Search for the cell housing the specified text and yield its (x, y) center coordinate. 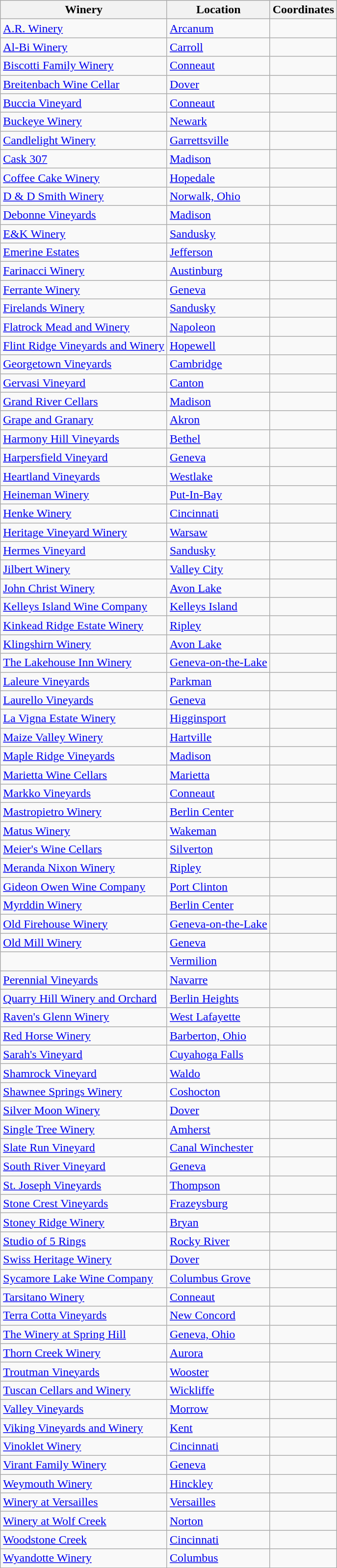
Hermes Vineyard (84, 551)
Buckeye Winery (84, 122)
Tuscan Cellars and Winery (84, 1390)
La Vigna Estate Winery (84, 719)
Stoney Ridge Winery (84, 1222)
Al-Bi Winery (84, 47)
Stone Crest Vineyards (84, 1204)
Debonne Vineyards (84, 215)
Morrow (218, 1409)
Norton (218, 1521)
Wooster (218, 1371)
Meranda Nixon Winery (84, 868)
Vinoklet Winery (84, 1446)
Swiss Heritage Winery (84, 1260)
Viking Vineyards and Winery (84, 1428)
Vermilion (218, 961)
Candlelight Winery (84, 140)
Shamrock Vineyard (84, 1073)
Arcanum (218, 28)
Higginsport (218, 719)
Studio of 5 Rings (84, 1241)
Geneva, Ohio (218, 1334)
Old Mill Winery (84, 943)
Coordinates (303, 10)
Shawnee Springs Winery (84, 1092)
Valley City (218, 570)
Buccia Vineyard (84, 103)
Grape and Granary (84, 420)
E&K Winery (84, 234)
Versailles (218, 1502)
Troutman Vineyards (84, 1371)
Navarre (218, 980)
Cask 307 (84, 159)
Columbus Grove (218, 1278)
Garrettsville (218, 140)
Akron (218, 420)
Henke Winery (84, 513)
Perennial Vineyards (84, 980)
Flatrock Mead and Winery (84, 327)
Meier's Wine Cellars (84, 849)
Heartland Vineyards (84, 476)
Firelands Winery (84, 308)
Thompson (218, 1185)
Farinacci Winery (84, 271)
Gervasi Vineyard (84, 383)
Breitenbach Wine Cellar (84, 84)
Virant Family Winery (84, 1465)
Gideon Owen Wine Company (84, 887)
Kelleys Island (218, 607)
Sycamore Lake Wine Company (84, 1278)
South River Vineyard (84, 1167)
Sarah's Vineyard (84, 1054)
Put-In-Bay (218, 495)
Heineman Winery (84, 495)
Rocky River (218, 1241)
Barberton, Ohio (218, 1036)
Woodstone Creek (84, 1540)
Hartville (218, 737)
St. Joseph Vineyards (84, 1185)
Silver Moon Winery (84, 1110)
Valley Vineyards (84, 1409)
Amherst (218, 1129)
Westlake (218, 476)
Napoleon (218, 327)
Kinkead Ridge Estate Winery (84, 625)
Marietta (218, 774)
Newark (218, 122)
Norwalk, Ohio (218, 196)
Frazeysburg (218, 1204)
Harpersfield Vineyard (84, 457)
Hinckley (218, 1484)
Warsaw (218, 532)
Georgetown Vineyards (84, 364)
Mastropietro Winery (84, 812)
Port Clinton (218, 887)
Winery (84, 10)
Cuyahoga Falls (218, 1054)
Flint Ridge Vineyards and Winery (84, 346)
Coffee Cake Winery (84, 177)
John Christ Winery (84, 588)
Bryan (218, 1222)
Quarry Hill Winery and Orchard (84, 998)
Raven's Glenn Winery (84, 1017)
Berlin Heights (218, 998)
Marietta Wine Cellars (84, 774)
The Lakehouse Inn Winery (84, 663)
West Lafayette (218, 1017)
Maize Valley Winery (84, 737)
Ferrante Winery (84, 290)
Single Tree Winery (84, 1129)
Emerine Estates (84, 252)
Canal Winchester (218, 1148)
Grand River Cellars (84, 401)
Matus Winery (84, 831)
Coshocton (218, 1092)
New Concord (218, 1316)
Thorn Creek Winery (84, 1353)
Cambridge (218, 364)
Slate Run Vineyard (84, 1148)
Myrddin Winery (84, 905)
Weymouth Winery (84, 1484)
Winery at Versailles (84, 1502)
Parkman (218, 681)
Bethel (218, 439)
Silverton (218, 849)
Harmony Hill Vineyards (84, 439)
A.R. Winery (84, 28)
Kent (218, 1428)
Jefferson (218, 252)
D & D Smith Winery (84, 196)
Jilbert Winery (84, 570)
Columbus (218, 1558)
Location (218, 10)
Heritage Vineyard Winery (84, 532)
Waldo (218, 1073)
Wyandotte Winery (84, 1558)
Hopedale (218, 177)
Canton (218, 383)
Terra Cotta Vineyards (84, 1316)
Kelleys Island Wine Company (84, 607)
The Winery at Spring Hill (84, 1334)
Wickliffe (218, 1390)
Old Firehouse Winery (84, 924)
Carroll (218, 47)
Biscotti Family Winery (84, 66)
Hopewell (218, 346)
Klingshirn Winery (84, 644)
Red Horse Winery (84, 1036)
Maple Ridge Vineyards (84, 756)
Austinburg (218, 271)
Markko Vineyards (84, 793)
Tarsitano Winery (84, 1297)
Winery at Wolf Creek (84, 1521)
Aurora (218, 1353)
Laleure Vineyards (84, 681)
Laurello Vineyards (84, 700)
Wakeman (218, 831)
